Scan for the cell matching the given text and deliver its (x, y) coordinate at center. 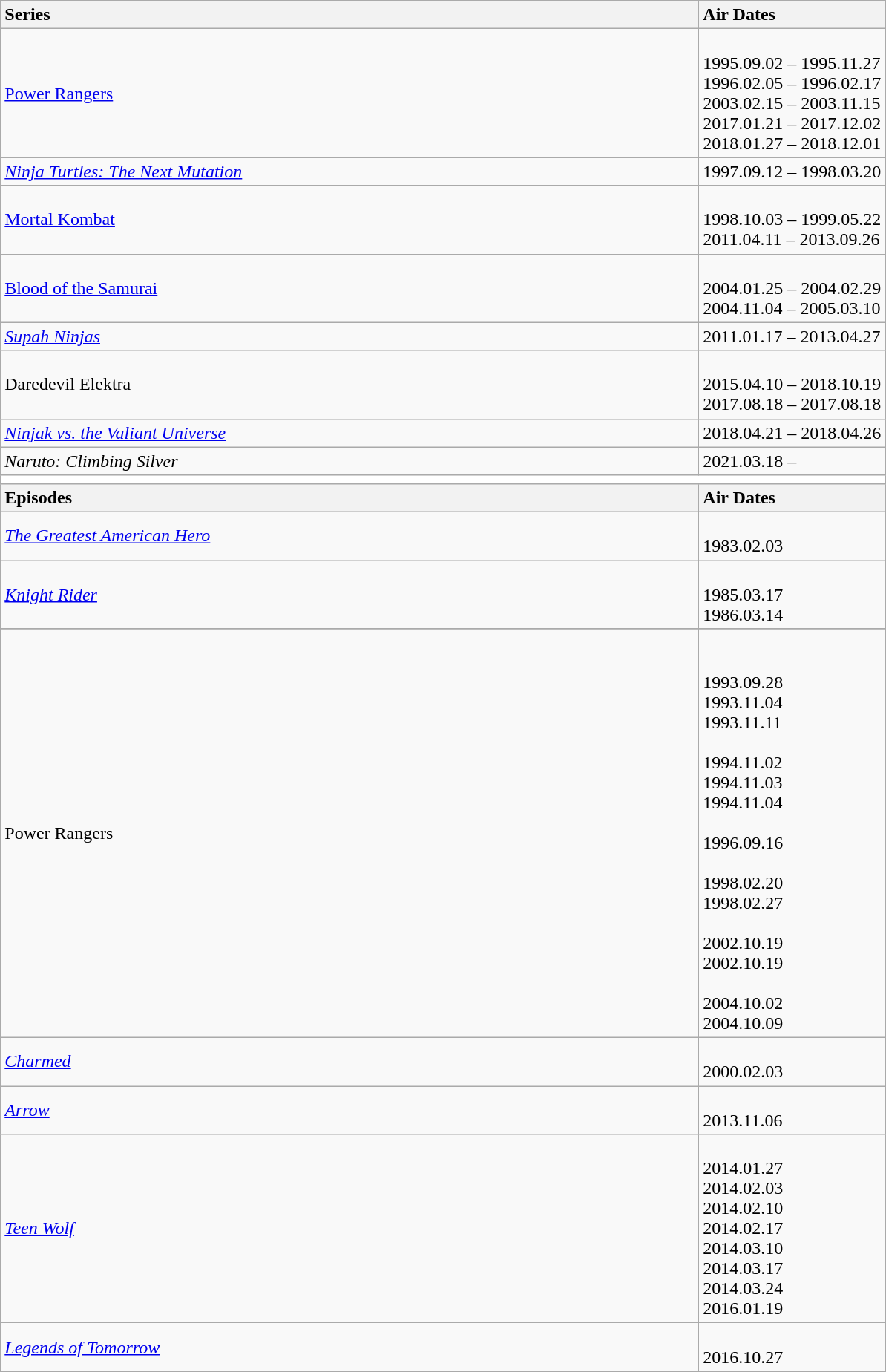
2004.01.25 – 2004.02.292004.11.04 – 2005.03.10 (793, 288)
Series (350, 15)
2011.01.17 – 2013.04.27 (793, 336)
1993.09.281993.11.041993.11.111994.11.021994.11.031994.11.041996.09.161998.02.201998.02.272002.10.192002.10.192004.10.022004.10.09 (793, 833)
2015.04.10 – 2018.10.192017.08.18 – 2017.08.18 (793, 385)
Episodes (350, 497)
1995.09.02 – 1995.11.271996.02.05 – 1996.02.172003.02.15 – 2003.11.152017.01.21 – 2017.12.022018.01.27 – 2018.12.01 (793, 94)
Naruto: Climbing Silver (350, 461)
Charmed (350, 1062)
2016.10.27 (793, 1347)
Daredevil Elektra (350, 385)
Blood of the Samurai (350, 288)
Legends of Tomorrow (350, 1347)
Teen Wolf (350, 1229)
1983.02.03 (793, 536)
2018.04.21 – 2018.04.26 (793, 433)
2021.03.18 – (793, 461)
2000.02.03 (793, 1062)
1985.03.171986.03.14 (793, 594)
Ninja Turtles: The Next Mutation (350, 171)
The Greatest American Hero (350, 536)
Mortal Kombat (350, 220)
Ninjak vs. the Valiant Universe (350, 433)
1997.09.12 – 1998.03.20 (793, 171)
2014.01.272014.02.032014.02.102014.02.172014.03.102014.03.172014.03.242016.01.19 (793, 1229)
Arrow (350, 1111)
1998.10.03 – 1999.05.222011.04.11 – 2013.09.26 (793, 220)
2013.11.06 (793, 1111)
Knight Rider (350, 594)
Supah Ninjas (350, 336)
